Extract the (x, y) coordinate from the center of the cell holding the provided text.  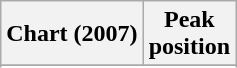
Peakposition (189, 34)
Chart (2007) (72, 34)
